Return the [X, Y] coordinate for the center point of the cell that contains the specified text.  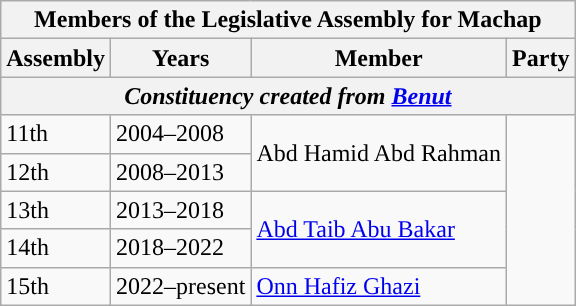
Onn Hafiz Ghazi [379, 286]
12th [56, 172]
15th [56, 286]
Members of the Legislative Assembly for Machap [288, 20]
13th [56, 210]
Years [180, 58]
2004–2008 [180, 134]
Abd Taib Abu Bakar [379, 229]
Member [379, 58]
2013–2018 [180, 210]
14th [56, 248]
Abd Hamid Abd Rahman [379, 153]
11th [56, 134]
2018–2022 [180, 248]
2008–2013 [180, 172]
Constituency created from Benut [288, 96]
Party [541, 58]
2022–present [180, 286]
Assembly [56, 58]
